Extract the (X, Y) coordinate from the center of the cell holding the provided text.  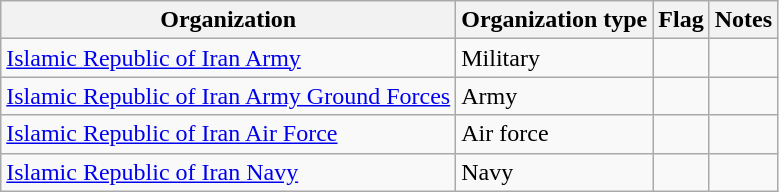
Air force (554, 134)
Notes (743, 20)
Islamic Republic of Iran Navy (228, 172)
Army (554, 96)
Flag (681, 20)
Islamic Republic of Iran Army (228, 58)
Islamic Republic of Iran Army Ground Forces (228, 96)
Military (554, 58)
Islamic Republic of Iran Air Force (228, 134)
Navy (554, 172)
Organization (228, 20)
Organization type (554, 20)
